Output the [X, Y] coordinate of the center of the cell containing the given text.  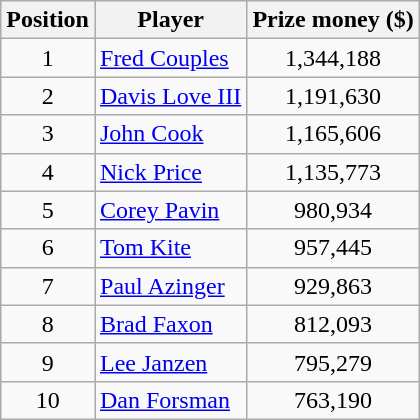
3 [48, 134]
1 [48, 58]
Corey Pavin [170, 210]
1,135,773 [333, 172]
Tom Kite [170, 248]
812,093 [333, 324]
5 [48, 210]
Davis Love III [170, 96]
8 [48, 324]
1,191,630 [333, 96]
10 [48, 400]
Player [170, 20]
1,165,606 [333, 134]
4 [48, 172]
1,344,188 [333, 58]
Lee Janzen [170, 362]
Prize money ($) [333, 20]
Position [48, 20]
7 [48, 286]
795,279 [333, 362]
980,934 [333, 210]
957,445 [333, 248]
9 [48, 362]
2 [48, 96]
929,863 [333, 286]
6 [48, 248]
John Cook [170, 134]
Paul Azinger [170, 286]
Fred Couples [170, 58]
Dan Forsman [170, 400]
Nick Price [170, 172]
Brad Faxon [170, 324]
763,190 [333, 400]
